Detect which cell encompasses the target text, then output its [X, Y] center coordinate. 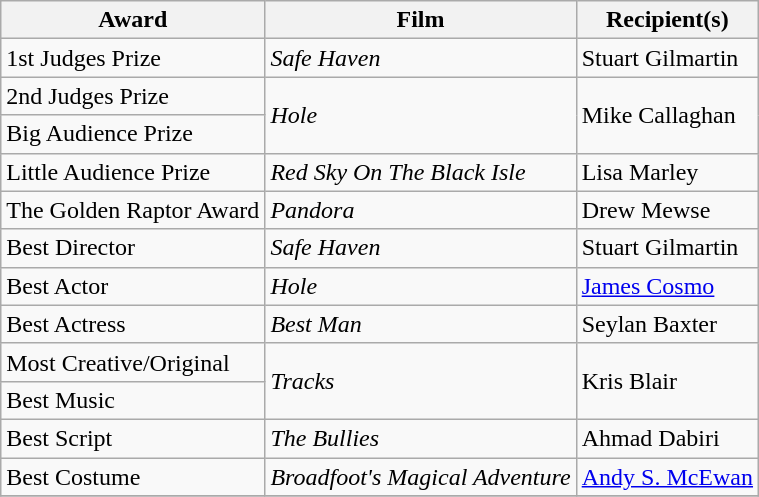
Best Costume [133, 477]
Broadfoot's Magical Adventure [420, 477]
Big Audience Prize [133, 134]
Recipient(s) [667, 20]
Drew Mewse [667, 210]
Mike Callaghan [667, 115]
Most Creative/Original [133, 362]
Lisa Marley [667, 172]
The Bullies [420, 438]
Best Music [133, 400]
Ahmad Dabiri [667, 438]
Best Script [133, 438]
Award [133, 20]
Best Actor [133, 286]
Red Sky On The Black Isle [420, 172]
Seylan Baxter [667, 324]
Andy S. McEwan [667, 477]
Tracks [420, 381]
Pandora [420, 210]
Best Director [133, 248]
Film [420, 20]
Little Audience Prize [133, 172]
Best Actress [133, 324]
James Cosmo [667, 286]
Best Man [420, 324]
1st Judges Prize [133, 58]
The Golden Raptor Award [133, 210]
Kris Blair [667, 381]
2nd Judges Prize [133, 96]
